Extract the [X, Y] coordinate from the center of the cell holding the provided text.  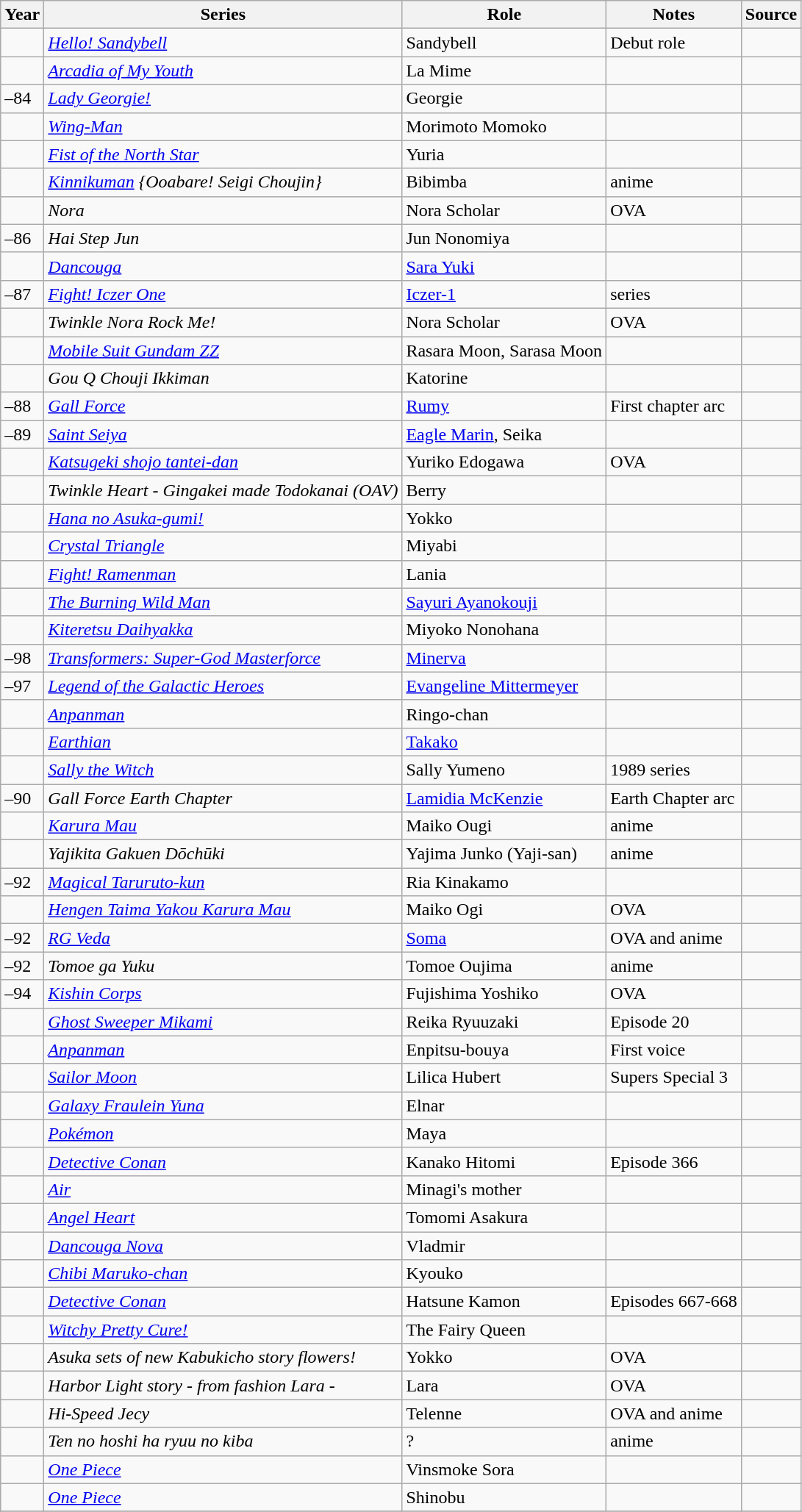
Iczer-1 [504, 294]
Rasara Moon, Sarasa Moon [504, 351]
Sailor Moon [223, 1078]
Gall Force [223, 406]
Legend of the Galactic Heroes [223, 686]
The Burning Wild Man [223, 602]
Ghost Sweeper Mikami [223, 1022]
Role [504, 15]
Hello! Sandybell [223, 43]
Berry [504, 490]
Minagi's mother [504, 1189]
Earth Chapter arc [674, 798]
First voice [674, 1050]
–88 [22, 406]
Kyouko [504, 1274]
Reika Ryuuzaki [504, 1022]
Lamidia McKenzie [504, 798]
series [674, 294]
–87 [22, 294]
Air [223, 1189]
Transformers: Super-God Masterforce [223, 658]
Hai Step Jun [223, 238]
RG Veda [223, 938]
Yuriko Edogawa [504, 462]
Lania [504, 574]
Twinkle Heart - Gingakei made Todokanai (OAV) [223, 490]
Notes [674, 15]
Kinnikuman {Ooabare! Seigi Choujin} [223, 182]
? [504, 1441]
Mobile Suit Gundam ZZ [223, 351]
Magical Taruruto-kun [223, 882]
Wing-Man [223, 126]
–98 [22, 658]
Fight! Ramenman [223, 574]
–97 [22, 686]
Supers Special 3 [674, 1078]
Chibi Maruko-chan [223, 1274]
Pokémon [223, 1133]
Sally the Witch [223, 770]
Soma [504, 938]
Sayuri Ayanokouji [504, 602]
Fist of the North Star [223, 154]
Tomoe Oujima [504, 966]
–94 [22, 994]
Episode 20 [674, 1022]
Georgie [504, 98]
Asuka sets of new Kabukicho story flowers! [223, 1358]
First chapter arc [674, 406]
Ten no hoshi ha ryuu no kiba [223, 1441]
Yuria [504, 154]
Rumy [504, 406]
Yajikita Gakuen Dōchūki [223, 854]
Gall Force Earth Chapter [223, 798]
Angel Heart [223, 1217]
Tomoe ga Yuku [223, 966]
Hi-Speed Jecy [223, 1414]
Miyabi [504, 546]
Fight! Iczer One [223, 294]
Maya [504, 1133]
Witchy Pretty Cure! [223, 1330]
Sara Yuki [504, 266]
Nora [223, 210]
Episodes 667-668 [674, 1302]
Miyoko Nonohana [504, 630]
Vinsmoke Sora [504, 1469]
Dancouga Nova [223, 1246]
Lady Georgie! [223, 98]
Galaxy Fraulein Yuna [223, 1106]
Episode 366 [674, 1161]
–89 [22, 434]
Enpitsu-bouya [504, 1050]
Year [22, 15]
Gou Q Chouji Ikkiman [223, 379]
Vladmir [504, 1246]
Karura Mau [223, 826]
Crystal Triangle [223, 546]
Evangeline Mittermeyer [504, 686]
Twinkle Nora Rock Me! [223, 322]
Sandybell [504, 43]
–90 [22, 798]
Maiko Ogi [504, 910]
Shinobu [504, 1497]
Katorine [504, 379]
La Mime [504, 71]
Sally Yumeno [504, 770]
Jun Nonomiya [504, 238]
1989 series [674, 770]
Yajima Junko (Yaji-san) [504, 854]
Telenne [504, 1414]
Lilica Hubert [504, 1078]
Takako [504, 742]
Fujishima Yoshiko [504, 994]
Hatsune Kamon [504, 1302]
Harbor Light story - from fashion Lara - [223, 1386]
Saint Seiya [223, 434]
Debut role [674, 43]
Ria Kinakamo [504, 882]
Dancouga [223, 266]
Eagle Marin, Seika [504, 434]
Bibimba [504, 182]
Earthian [223, 742]
Kiteretsu Daihyakka [223, 630]
Kishin Corps [223, 994]
Hengen Taima Yakou Karura Mau [223, 910]
Elnar [504, 1106]
Maiko Ougi [504, 826]
Series [223, 15]
Tomomi Asakura [504, 1217]
Kanako Hitomi [504, 1161]
Katsugeki shojo tantei-dan [223, 462]
The Fairy Queen [504, 1330]
Lara [504, 1386]
–86 [22, 238]
Morimoto Momoko [504, 126]
Hana no Asuka-gumi! [223, 518]
–84 [22, 98]
Ringo-chan [504, 714]
Minerva [504, 658]
Arcadia of My Youth [223, 71]
Source [770, 15]
